For the text-containing cell, return its midpoint in (x, y) coordinate format. 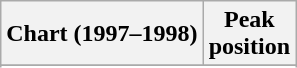
Peakposition (249, 34)
Chart (1997–1998) (102, 34)
